Find where the given text appears and provide that cell's center as (x, y) coordinate. 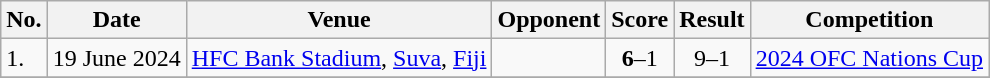
Opponent (549, 20)
No. (24, 20)
Competition (869, 20)
Score (640, 20)
19 June 2024 (116, 58)
2024 OFC Nations Cup (869, 58)
Result (712, 20)
9–1 (712, 58)
HFC Bank Stadium, Suva, Fiji (339, 58)
1. (24, 58)
Venue (339, 20)
6–1 (640, 58)
Date (116, 20)
